Identify which cell holds the provided text, then report its [x, y] central coordinate. 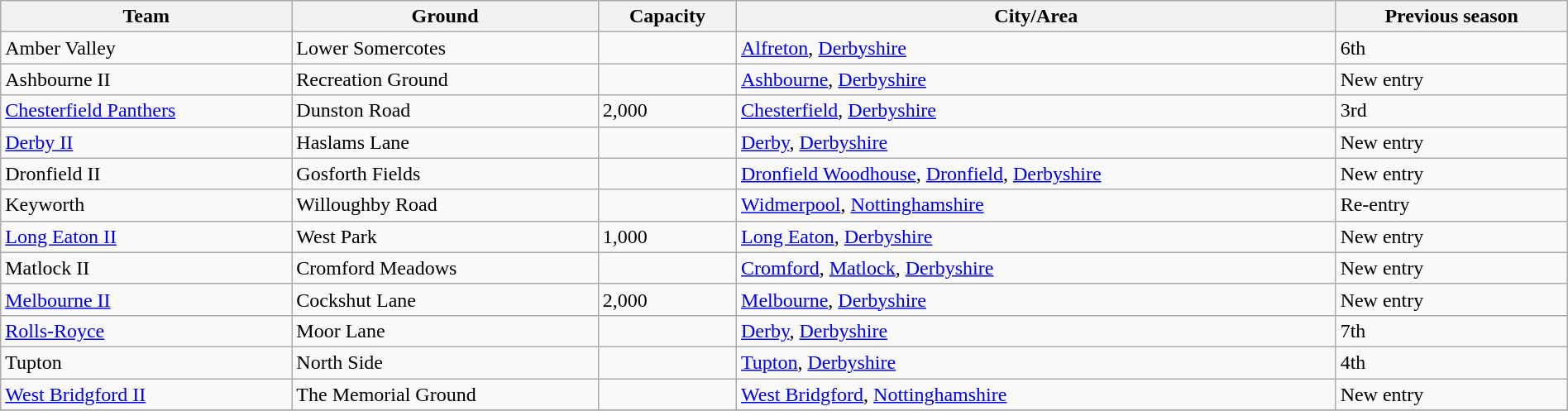
Ashbourne, Derbyshire [1037, 79]
Alfreton, Derbyshire [1037, 48]
Melbourne II [146, 299]
West Bridgford, Nottinghamshire [1037, 394]
Rolls-Royce [146, 331]
Ashbourne II [146, 79]
Re-entry [1451, 205]
Haslams Lane [445, 142]
Cromford Meadows [445, 268]
West Bridgford II [146, 394]
Previous season [1451, 17]
West Park [445, 237]
Long Eaton II [146, 237]
Chesterfield, Derbyshire [1037, 111]
Team [146, 17]
Tupton [146, 362]
Cockshut Lane [445, 299]
Dronfield Woodhouse, Dronfield, Derbyshire [1037, 174]
Chesterfield Panthers [146, 111]
The Memorial Ground [445, 394]
Dunston Road [445, 111]
Widmerpool, Nottinghamshire [1037, 205]
Long Eaton, Derbyshire [1037, 237]
Matlock II [146, 268]
1,000 [667, 237]
City/Area [1037, 17]
North Side [445, 362]
4th [1451, 362]
7th [1451, 331]
Capacity [667, 17]
6th [1451, 48]
Lower Somercotes [445, 48]
Keyworth [146, 205]
Moor Lane [445, 331]
3rd [1451, 111]
Tupton, Derbyshire [1037, 362]
Ground [445, 17]
Willoughby Road [445, 205]
Melbourne, Derbyshire [1037, 299]
Dronfield II [146, 174]
Amber Valley [146, 48]
Gosforth Fields [445, 174]
Cromford, Matlock, Derbyshire [1037, 268]
Recreation Ground [445, 79]
Derby II [146, 142]
